From the cell containing the given text, extract its center point as (x, y) coordinate. 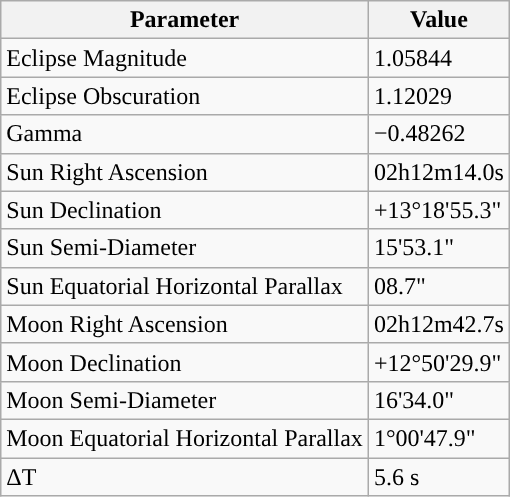
Parameter (185, 20)
Moon Equatorial Horizontal Parallax (185, 438)
Sun Equatorial Horizontal Parallax (185, 286)
08.7" (438, 286)
+13°18'55.3" (438, 210)
Value (438, 20)
02h12m42.7s (438, 324)
02h12m14.0s (438, 172)
Sun Declination (185, 210)
Sun Semi-Diameter (185, 248)
+12°50'29.9" (438, 362)
1°00'47.9" (438, 438)
Moon Declination (185, 362)
15'53.1" (438, 248)
Eclipse Obscuration (185, 96)
ΔT (185, 477)
−0.48262 (438, 134)
Gamma (185, 134)
1.05844 (438, 58)
Sun Right Ascension (185, 172)
Eclipse Magnitude (185, 58)
5.6 s (438, 477)
Moon Right Ascension (185, 324)
1.12029 (438, 96)
16'34.0" (438, 400)
Moon Semi-Diameter (185, 400)
